From the cell containing the given text, extract its center point as [x, y] coordinate. 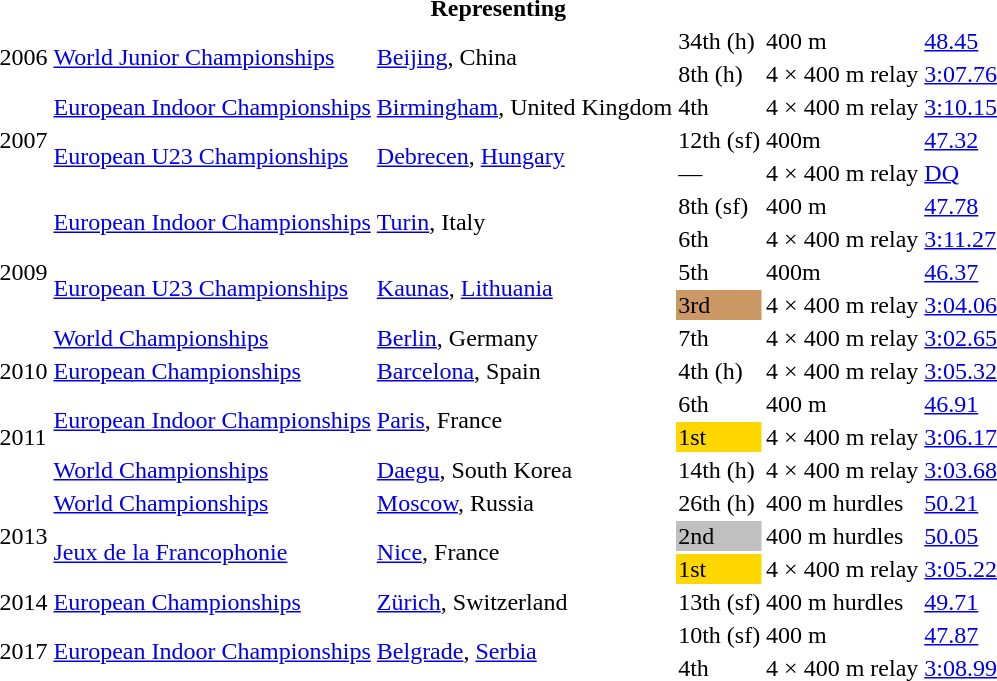
Jeux de la Francophonie [212, 552]
Birmingham, United Kingdom [524, 107]
10th (sf) [720, 635]
2nd [720, 536]
13th (sf) [720, 602]
4th (h) [720, 371]
Paris, France [524, 420]
7th [720, 338]
Moscow, Russia [524, 503]
5th [720, 272]
Beijing, China [524, 58]
Kaunas, Lithuania [524, 288]
14th (h) [720, 470]
Turin, Italy [524, 222]
Daegu, South Korea [524, 470]
8th (sf) [720, 206]
4th [720, 107]
34th (h) [720, 41]
Barcelona, Spain [524, 371]
Debrecen, Hungary [524, 156]
26th (h) [720, 503]
3rd [720, 305]
Berlin, Germany [524, 338]
— [720, 173]
8th (h) [720, 74]
Zürich, Switzerland [524, 602]
World Junior Championships [212, 58]
12th (sf) [720, 140]
Nice, France [524, 552]
